Scan for the cell matching the given text and deliver its [X, Y] coordinate at center. 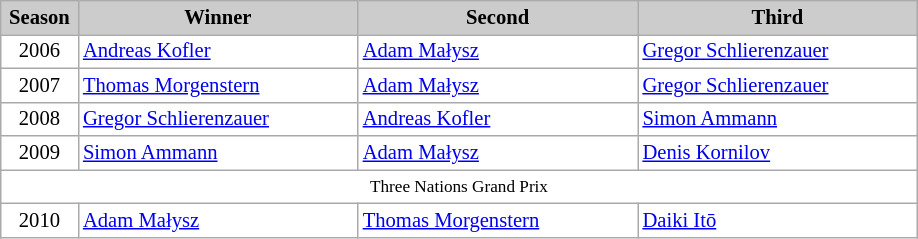
Daiki Itō [778, 220]
2007 [40, 85]
2009 [40, 153]
Three Nations Grand Prix [459, 186]
2008 [40, 119]
2010 [40, 220]
Season [40, 17]
2006 [40, 51]
Denis Kornilov [778, 153]
Second [498, 17]
Winner [218, 17]
Third [778, 17]
